Find where the given text appears and provide that cell's center as (x, y) coordinate. 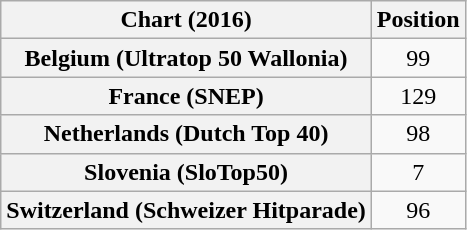
99 (418, 58)
France (SNEP) (186, 96)
Chart (2016) (186, 20)
129 (418, 96)
Netherlands (Dutch Top 40) (186, 134)
Belgium (Ultratop 50 Wallonia) (186, 58)
7 (418, 172)
96 (418, 210)
Switzerland (Schweizer Hitparade) (186, 210)
Position (418, 20)
Slovenia (SloTop50) (186, 172)
98 (418, 134)
